Determine the (X, Y) coordinate at the center of the cell enclosing the given text.  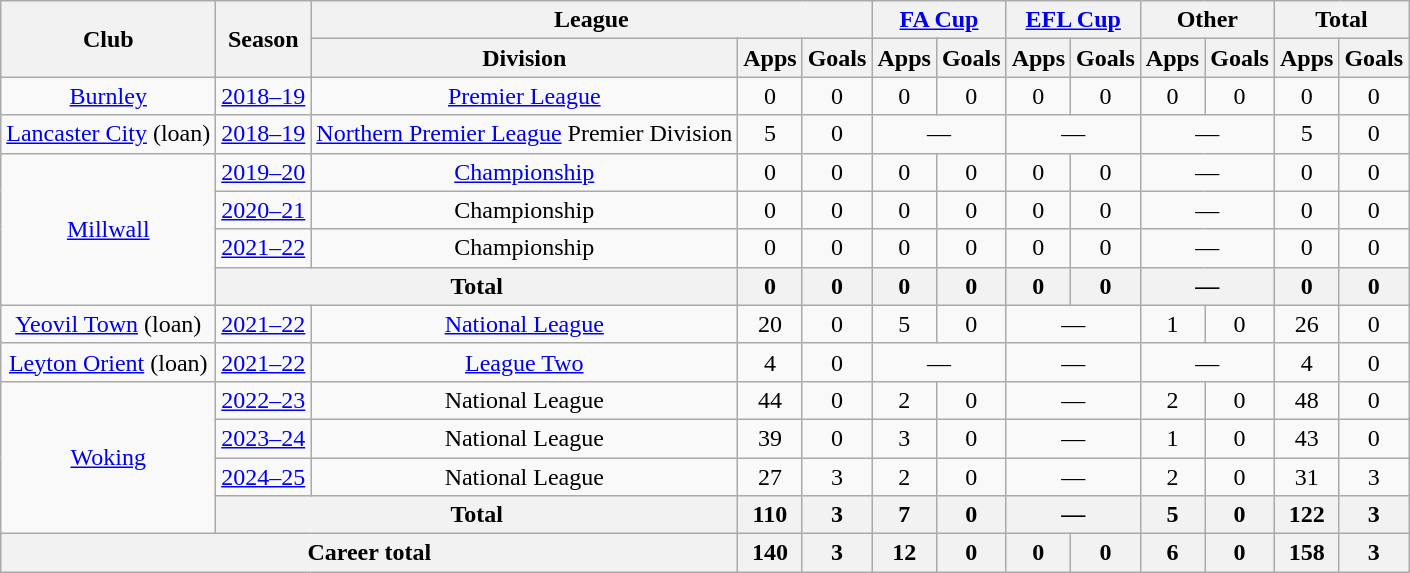
2023–24 (264, 438)
2020–21 (264, 210)
2019–20 (264, 172)
Yeovil Town (loan) (108, 324)
Northern Premier League Premier Division (524, 134)
Leyton Orient (loan) (108, 362)
Club (108, 39)
Other (1207, 20)
31 (1306, 477)
Career total (370, 553)
Burnley (108, 96)
20 (770, 324)
League (592, 20)
EFL Cup (1073, 20)
Division (524, 58)
158 (1306, 553)
Lancaster City (loan) (108, 134)
Season (264, 39)
2024–25 (264, 477)
27 (770, 477)
2022–23 (264, 400)
12 (904, 553)
7 (904, 515)
Woking (108, 457)
48 (1306, 400)
39 (770, 438)
43 (1306, 438)
110 (770, 515)
Premier League (524, 96)
26 (1306, 324)
League Two (524, 362)
6 (1172, 553)
FA Cup (939, 20)
Millwall (108, 229)
122 (1306, 515)
140 (770, 553)
44 (770, 400)
